Search for the cell housing the specified text and yield its [x, y] center coordinate. 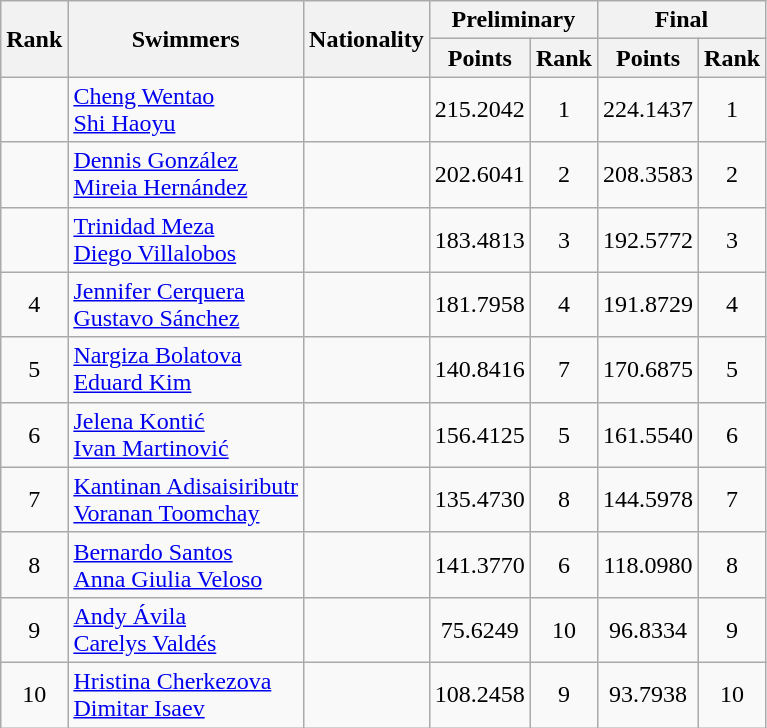
181.7958 [480, 304]
Hristina CherkezovaDimitar Isaev [186, 694]
Trinidad MezaDiego Villalobos [186, 240]
118.0980 [648, 564]
170.6875 [648, 370]
Jennifer CerqueraGustavo Sánchez [186, 304]
141.3770 [480, 564]
Cheng WentaoShi Haoyu [186, 110]
Nationality [367, 39]
224.1437 [648, 110]
75.6249 [480, 630]
144.5978 [648, 500]
Preliminary [513, 20]
183.4813 [480, 240]
156.4125 [480, 434]
Jelena KontićIvan Martinović [186, 434]
140.8416 [480, 370]
108.2458 [480, 694]
Nargiza BolatovaEduard Kim [186, 370]
Swimmers [186, 39]
Final [681, 20]
192.5772 [648, 240]
96.8334 [648, 630]
Andy ÁvilaCarelys Valdés [186, 630]
Kantinan AdisaisiributrVoranan Toomchay [186, 500]
93.7938 [648, 694]
191.8729 [648, 304]
215.2042 [480, 110]
135.4730 [480, 500]
Bernardo SantosAnna Giulia Veloso [186, 564]
161.5540 [648, 434]
208.3583 [648, 174]
202.6041 [480, 174]
Dennis GonzálezMireia Hernández [186, 174]
